Identify which cell holds the provided text, then report its [x, y] central coordinate. 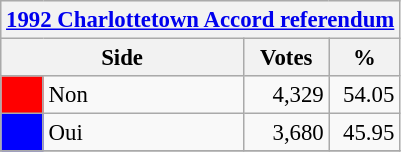
% [364, 58]
45.95 [364, 133]
1992 Charlottetown Accord referendum [200, 20]
4,329 [286, 95]
Oui [143, 133]
Non [143, 95]
Votes [286, 58]
54.05 [364, 95]
3,680 [286, 133]
Side [122, 58]
